Identify which cell holds the provided text, then report its (X, Y) central coordinate. 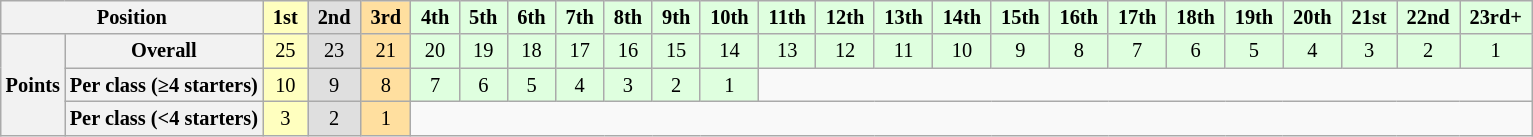
21 (385, 51)
19 (483, 51)
20th (1312, 17)
Per class (<4 starters) (164, 118)
25 (286, 51)
14th (962, 17)
21st (1370, 17)
7th (580, 17)
18 (531, 51)
13 (788, 51)
16 (628, 51)
20 (435, 51)
11th (788, 17)
14 (729, 51)
16th (1079, 17)
22nd (1428, 17)
Per class (≥4 starters) (164, 85)
12 (845, 51)
23 (334, 51)
15th (1020, 17)
Overall (164, 51)
11 (903, 51)
10th (729, 17)
23rd+ (1496, 17)
17th (1137, 17)
2nd (334, 17)
13th (903, 17)
12th (845, 17)
8th (628, 17)
4th (435, 17)
Points (33, 84)
Position (132, 17)
19th (1254, 17)
1st (286, 17)
18th (1195, 17)
3rd (385, 17)
6th (531, 17)
5th (483, 17)
9th (676, 17)
17 (580, 51)
15 (676, 51)
